Determine the (x, y) coordinate at the center of the cell enclosing the given text.  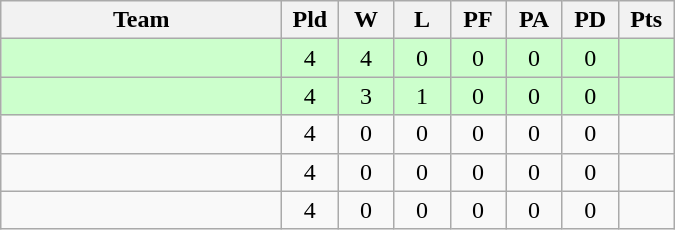
1 (422, 96)
W (366, 20)
3 (366, 96)
L (422, 20)
PD (590, 20)
Team (142, 20)
Pld (310, 20)
PA (534, 20)
PF (478, 20)
Pts (646, 20)
